Determine the [X, Y] coordinate at the center of the cell enclosing the given text.  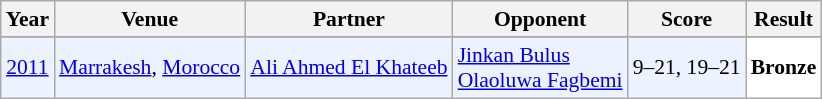
Result [784, 19]
Partner [348, 19]
2011 [28, 68]
Venue [150, 19]
Marrakesh, Morocco [150, 68]
Opponent [540, 19]
Ali Ahmed El Khateeb [348, 68]
Year [28, 19]
9–21, 19–21 [687, 68]
Bronze [784, 68]
Score [687, 19]
Jinkan Bulus Olaoluwa Fagbemi [540, 68]
